For the text-containing cell, return its midpoint in [X, Y] coordinate format. 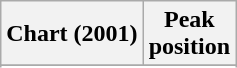
Peak position [189, 34]
Chart (2001) [72, 34]
